Capture the cell that displays the provided text and extract its (X, Y) central coordinate. 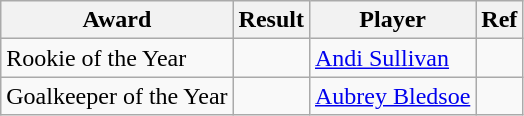
Goalkeeper of the Year (117, 96)
Ref (500, 20)
Result (271, 20)
Award (117, 20)
Rookie of the Year (117, 58)
Andi Sullivan (392, 58)
Player (392, 20)
Aubrey Bledsoe (392, 96)
